Scan for the cell matching the given text and deliver its (X, Y) coordinate at center. 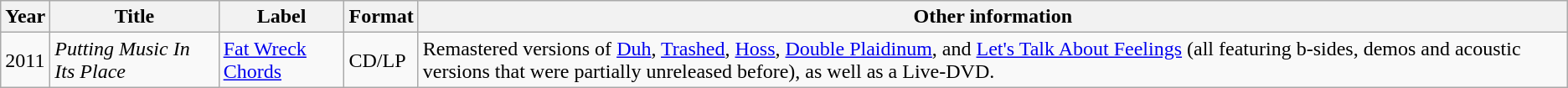
Format (381, 17)
2011 (25, 60)
Putting Music In Its Place (134, 60)
CD/LP (381, 60)
Year (25, 17)
Label (281, 17)
Fat Wreck Chords (281, 60)
Other information (993, 17)
Title (134, 17)
